Search for the cell housing the specified text and yield its [x, y] center coordinate. 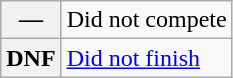
Did not finish [146, 58]
DNF [31, 58]
Did not compete [146, 20]
— [31, 20]
